Return [X, Y] of the center of cell containing provided text 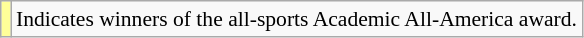
Indicates winners of the all-sports Academic All-America award. [296, 19]
